Output the [X, Y] coordinate of the center of the cell containing the given text.  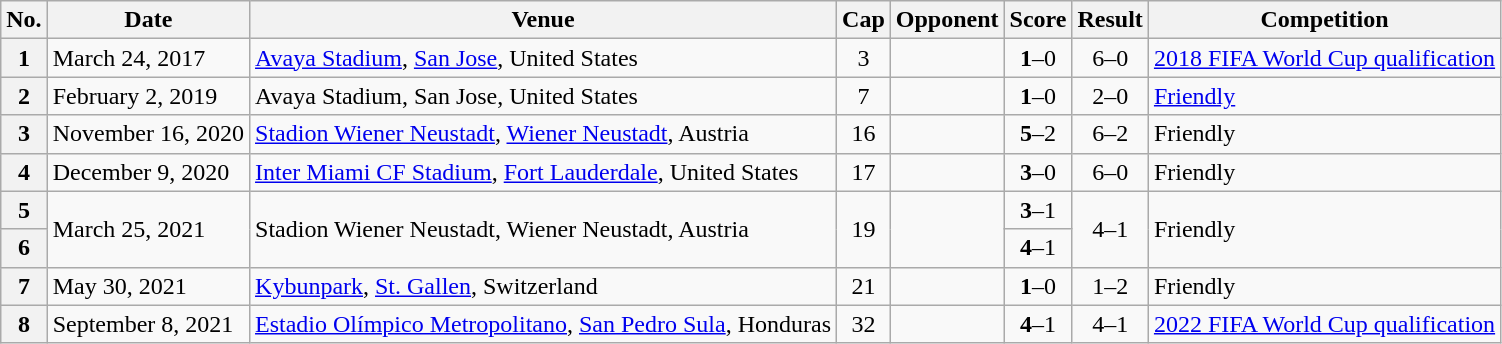
December 9, 2020 [148, 172]
September 8, 2021 [148, 324]
February 2, 2019 [148, 96]
3–1 [1038, 210]
2018 FIFA World Cup qualification [1324, 58]
32 [864, 324]
2–0 [1110, 96]
21 [864, 286]
5–2 [1038, 134]
March 25, 2021 [148, 229]
November 16, 2020 [148, 134]
Competition [1324, 20]
Inter Miami CF Stadium, Fort Lauderdale, United States [544, 172]
3–0 [1038, 172]
No. [24, 20]
6–2 [1110, 134]
Venue [544, 20]
Opponent [947, 20]
1–2 [1110, 286]
Result [1110, 20]
4 [24, 172]
Date [148, 20]
5 [24, 210]
19 [864, 229]
2 [24, 96]
17 [864, 172]
1 [24, 58]
8 [24, 324]
May 30, 2021 [148, 286]
Kybunpark, St. Gallen, Switzerland [544, 286]
16 [864, 134]
2022 FIFA World Cup qualification [1324, 324]
Cap [864, 20]
Estadio Olímpico Metropolitano, San Pedro Sula, Honduras [544, 324]
March 24, 2017 [148, 58]
Score [1038, 20]
6 [24, 248]
